Provide the [X, Y] coordinate of the cell's center where the given text is located.  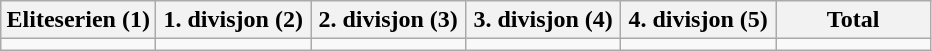
Eliteserien (1) [78, 20]
Total [854, 20]
1. divisjon (2) [234, 20]
3. divisjon (4) [544, 20]
4. divisjon (5) [698, 20]
2. divisjon (3) [388, 20]
